Identify which cell holds the provided text, then report its [X, Y] central coordinate. 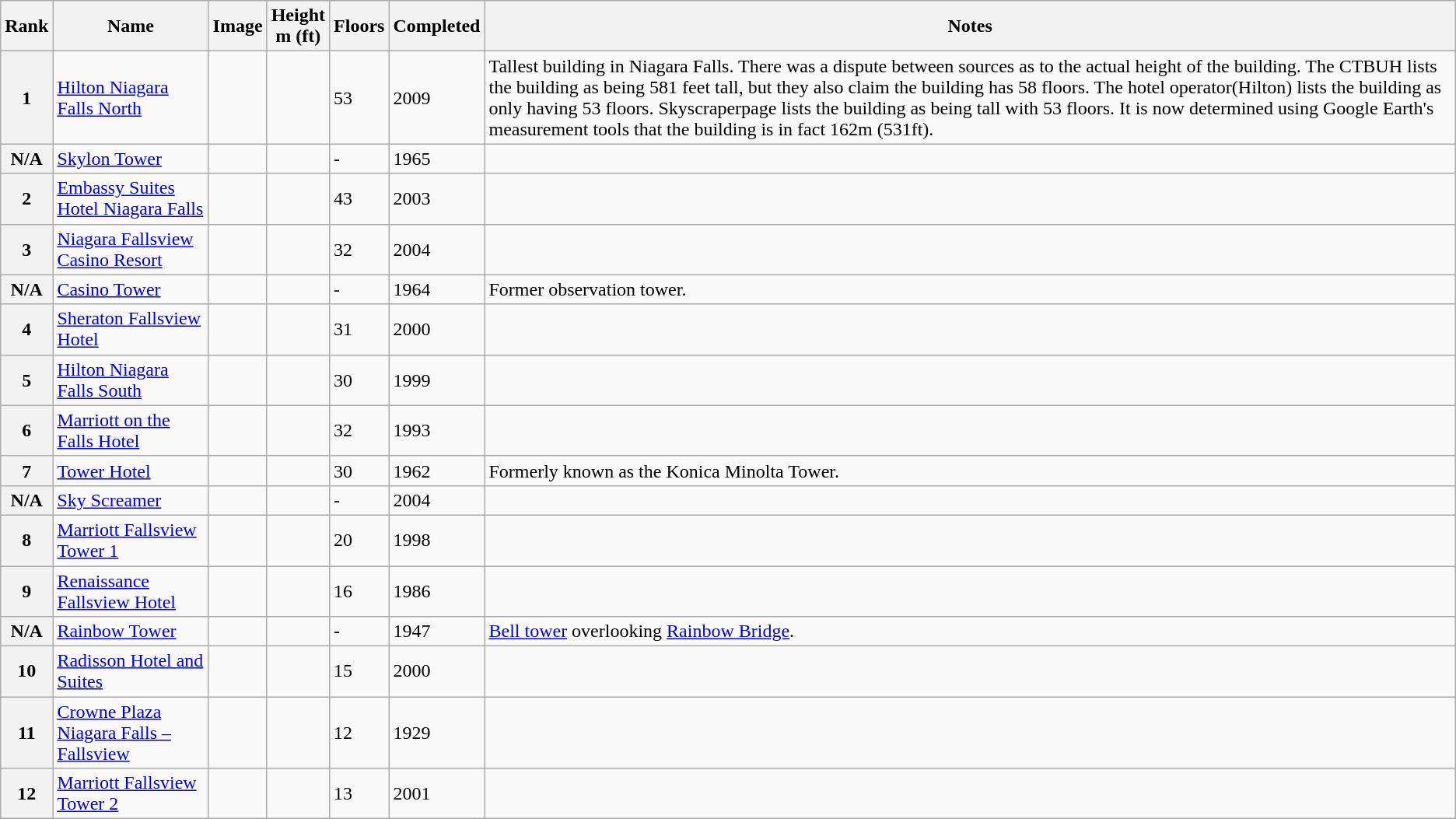
1 [26, 98]
Radisson Hotel and Suites [131, 672]
Notes [970, 26]
1947 [437, 632]
31 [359, 330]
10 [26, 672]
1999 [437, 380]
Name [131, 26]
16 [359, 591]
Rank [26, 26]
20 [359, 540]
1993 [437, 431]
Rainbow Tower [131, 632]
Heightm (ft) [298, 26]
Tower Hotel [131, 471]
11 [26, 733]
15 [359, 672]
1998 [437, 540]
13 [359, 793]
Former observation tower. [970, 289]
5 [26, 380]
2009 [437, 98]
Marriott Fallsview Tower 1 [131, 540]
1965 [437, 159]
2003 [437, 199]
1964 [437, 289]
Crowne Plaza Niagara Falls – Fallsview [131, 733]
Floors [359, 26]
Completed [437, 26]
2001 [437, 793]
Casino Tower [131, 289]
Marriott on the Falls Hotel [131, 431]
53 [359, 98]
Sky Screamer [131, 500]
1986 [437, 591]
Hilton Niagara Falls South [131, 380]
8 [26, 540]
4 [26, 330]
Skylon Tower [131, 159]
Sheraton Fallsview Hotel [131, 330]
Niagara Fallsview Casino Resort [131, 249]
1929 [437, 733]
9 [26, 591]
7 [26, 471]
Renaissance Fallsview Hotel [131, 591]
Hilton Niagara Falls North [131, 98]
Formerly known as the Konica Minolta Tower. [970, 471]
3 [26, 249]
6 [26, 431]
43 [359, 199]
Embassy Suites Hotel Niagara Falls [131, 199]
2 [26, 199]
Image [238, 26]
1962 [437, 471]
Bell tower overlooking Rainbow Bridge. [970, 632]
Marriott Fallsview Tower 2 [131, 793]
